Determine the [x, y] coordinate at the center of the cell enclosing the given text.  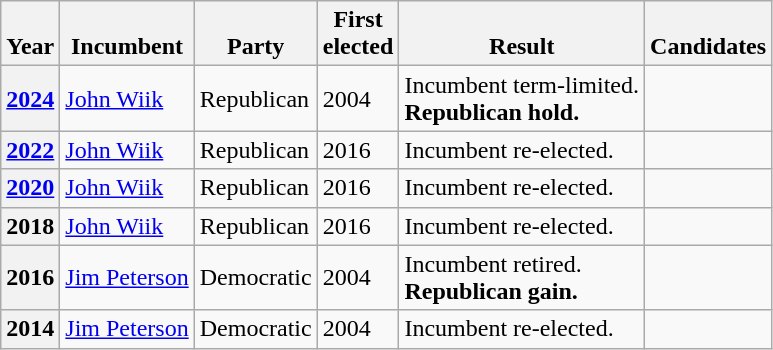
2014 [30, 329]
2024 [30, 98]
Incumbent retired.Republican gain. [522, 278]
2020 [30, 188]
2018 [30, 226]
Candidates [708, 34]
Firstelected [358, 34]
2022 [30, 150]
Result [522, 34]
Year [30, 34]
Incumbent [127, 34]
Party [256, 34]
Incumbent term-limited.Republican hold. [522, 98]
